From the cell containing the given text, extract its center point as [X, Y] coordinate. 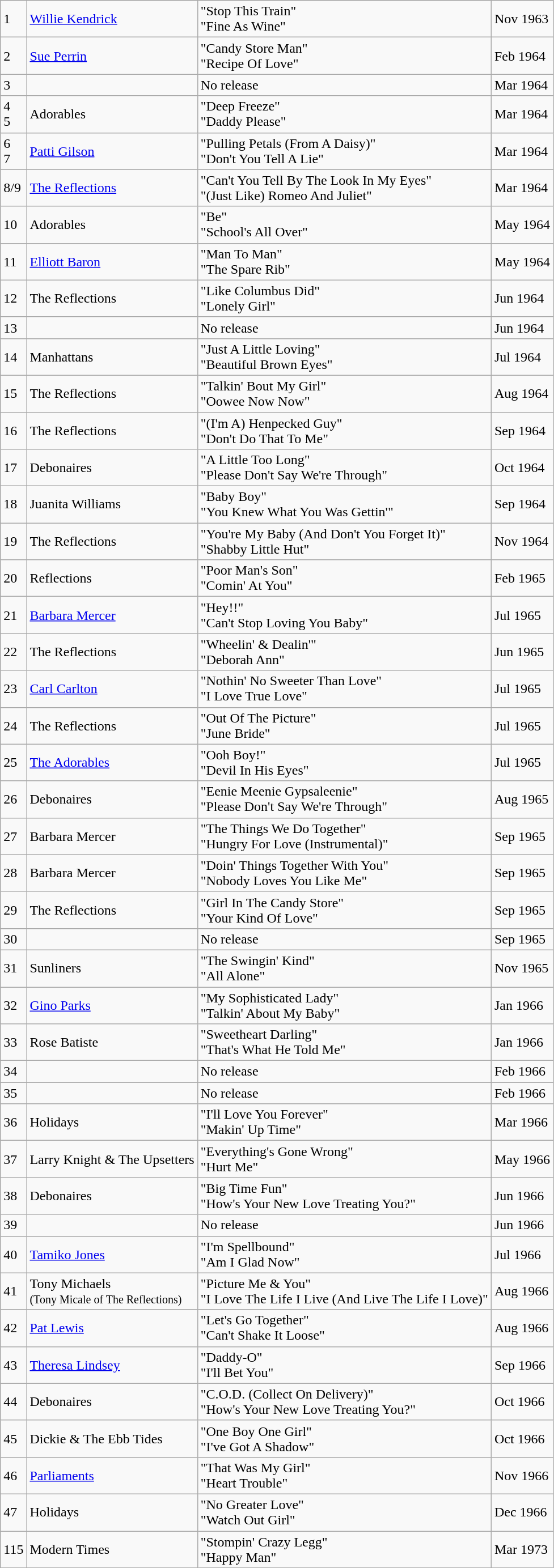
Willie Kendrick [112, 19]
"One Boy One Girl""I've Got A Shadow" [344, 1438]
1 [14, 19]
"Eenie Meenie Gypsaleenie""Please Don't Say We're Through" [344, 799]
Patti Gilson [112, 151]
23 [14, 689]
Sep 1966 [522, 1365]
Parliaments [112, 1476]
10 [14, 224]
44 [14, 1402]
13 [14, 328]
29 [14, 910]
35 [14, 1093]
"A Little Too Long""Please Don't Say We're Through" [344, 468]
32 [14, 1005]
Sue Perrin [112, 56]
Sunliners [112, 968]
17 [14, 468]
"Candy Store Man""Recipe Of Love" [344, 56]
"Talkin' Bout My Girl""Oowee Now Now" [344, 393]
"You're My Baby (And Don't You Forget It)""Shabby Little Hut" [344, 542]
20 [14, 578]
"C.O.D. (Collect On Delivery)""How's Your New Love Treating You?" [344, 1402]
"(I'm A) Henpecked Guy""Don't Do That To Me" [344, 431]
Juanita Williams [112, 504]
Dec 1966 [522, 1512]
28 [14, 873]
"Pulling Petals (From A Daisy)""Don't You Tell A Lie" [344, 151]
Elliott Baron [112, 262]
Pat Lewis [112, 1328]
"Daddy-O""I'll Bet You" [344, 1365]
Carl Carlton [112, 689]
11 [14, 262]
40 [14, 1255]
"I'm Spellbound""Am I Glad Now" [344, 1255]
"Picture Me & You""I Love The Life I Live (And Live The Life I Love)" [344, 1291]
"The Things We Do Together""Hungry For Love (Instrumental)" [344, 836]
19 [14, 542]
Nov 1964 [522, 542]
Dickie & The Ebb Tides [112, 1438]
115 [14, 1549]
"Be""School's All Over" [344, 224]
Tamiko Jones [112, 1255]
"No Greater Love""Watch Out Girl" [344, 1512]
27 [14, 836]
42 [14, 1328]
Feb 1965 [522, 578]
26 [14, 799]
Nov 1965 [522, 968]
39 [14, 1225]
"Doin' Things Together With You""Nobody Loves You Like Me" [344, 873]
"Let's Go Together""Can't Shake It Loose" [344, 1328]
Tony Michaels(Tony Micale of The Reflections) [112, 1291]
41 [14, 1291]
43 [14, 1365]
Aug 1964 [522, 393]
30 [14, 939]
15 [14, 393]
"My Sophisticated Lady""Talkin' About My Baby" [344, 1005]
"Hey!!""Can't Stop Loving You Baby" [344, 615]
"Wheelin' & Dealin'""Deborah Ann" [344, 652]
"Nothin' No Sweeter Than Love""I Love True Love" [344, 689]
24 [14, 725]
12 [14, 298]
"I'll Love You Forever""Makin' Up Time" [344, 1122]
"Girl In The Candy Store""Your Kind Of Love" [344, 910]
3 [14, 85]
"The Swingin' Kind""All Alone" [344, 968]
38 [14, 1196]
33 [14, 1043]
47 [14, 1512]
Feb 1964 [522, 56]
Nov 1963 [522, 19]
18 [14, 504]
"That Was My Girl""Heart Trouble" [344, 1476]
The Adorables [112, 763]
36 [14, 1122]
"Man To Man""The Spare Rib" [344, 262]
Jul 1964 [522, 357]
Larry Knight & The Upsetters [112, 1159]
"Poor Man's Son""Comin' At You" [344, 578]
"Stop This Train""Fine As Wine" [344, 19]
"Sweetheart Darling""That's What He Told Me" [344, 1043]
14 [14, 357]
46 [14, 1476]
Nov 1966 [522, 1476]
31 [14, 968]
Manhattans [112, 357]
"Just A Little Loving""Beautiful Brown Eyes" [344, 357]
May 1966 [522, 1159]
Modern Times [112, 1549]
21 [14, 615]
Aug 1965 [522, 799]
"Everything's Gone Wrong""Hurt Me" [344, 1159]
Jun 1965 [522, 652]
22 [14, 652]
"Ooh Boy!""Devil In His Eyes" [344, 763]
25 [14, 763]
16 [14, 431]
"Baby Boy""You Knew What You Was Gettin'" [344, 504]
67 [14, 151]
"Big Time Fun""How's Your New Love Treating You?" [344, 1196]
"Can't You Tell By The Look In My Eyes""(Just Like) Romeo And Juliet" [344, 188]
"Deep Freeze""Daddy Please" [344, 114]
Gino Parks [112, 1005]
Theresa Lindsey [112, 1365]
Mar 1966 [522, 1122]
34 [14, 1072]
Reflections [112, 578]
37 [14, 1159]
Jul 1966 [522, 1255]
"Out Of The Picture""June Bride" [344, 725]
"Like Columbus Did""Lonely Girl" [344, 298]
"Stompin' Crazy Legg""Happy Man" [344, 1549]
Mar 1973 [522, 1549]
Oct 1964 [522, 468]
8/9 [14, 188]
2 [14, 56]
Rose Batiste [112, 1043]
